Determine the (x, y) coordinate at the center of the cell enclosing the given text.  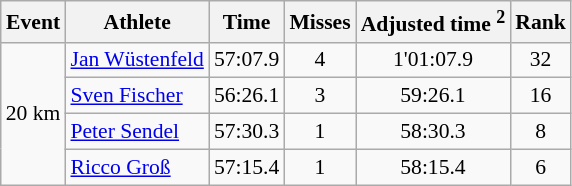
4 (320, 60)
3 (320, 96)
58:15.4 (434, 167)
56:26.1 (246, 96)
Jan Wüstenfeld (136, 60)
57:30.3 (246, 132)
8 (540, 132)
32 (540, 60)
Athlete (136, 22)
58:30.3 (434, 132)
Rank (540, 22)
Time (246, 22)
Misses (320, 22)
Ricco Groß (136, 167)
Adjusted time 2 (434, 22)
20 km (34, 113)
16 (540, 96)
Sven Fischer (136, 96)
6 (540, 167)
57:07.9 (246, 60)
59:26.1 (434, 96)
57:15.4 (246, 167)
1'01:07.9 (434, 60)
Event (34, 22)
Peter Sendel (136, 132)
